Pinpoint the cell where the given text exists, returning its [x, y] midpoint coordinate. 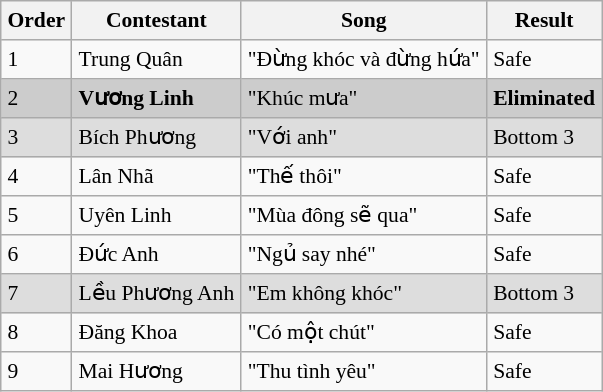
Eliminated [544, 98]
7 [36, 294]
Trung Quân [156, 60]
"Ngủ say nhé" [364, 254]
Mai Hương [156, 372]
Bích Phương [156, 138]
Lân Nhã [156, 176]
Lều Phương Anh [156, 294]
"Thu tình yêu" [364, 372]
Đăng Khoa [156, 332]
2 [36, 98]
3 [36, 138]
Order [36, 20]
Song [364, 20]
9 [36, 372]
"Với anh" [364, 138]
"Mùa đông sẽ qua" [364, 216]
6 [36, 254]
5 [36, 216]
Result [544, 20]
4 [36, 176]
"Khúc mưa" [364, 98]
1 [36, 60]
"Thế thôi" [364, 176]
8 [36, 332]
"Đừng khóc và đừng hứa" [364, 60]
"Có một chút" [364, 332]
Vương Linh [156, 98]
"Em không khóc" [364, 294]
Uyên Linh [156, 216]
Contestant [156, 20]
Đức Anh [156, 254]
